Output the (x, y) coordinate of the center of the cell containing the given text.  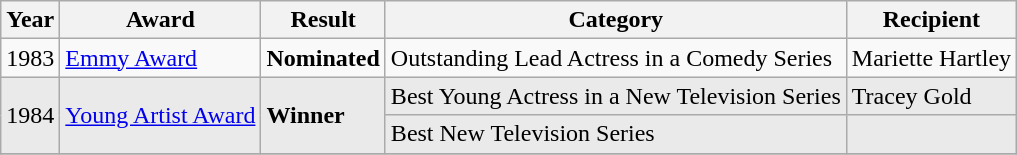
Recipient (931, 20)
Year (30, 20)
Best New Television Series (616, 134)
Result (323, 20)
Mariette Hartley (931, 58)
Award (160, 20)
Tracey Gold (931, 96)
1983 (30, 58)
Category (616, 20)
Best Young Actress in a New Television Series (616, 96)
Emmy Award (160, 58)
1984 (30, 115)
Winner (323, 115)
Young Artist Award (160, 115)
Outstanding Lead Actress in a Comedy Series (616, 58)
Nominated (323, 58)
